Determine the (X, Y) coordinate at the center of the cell enclosing the given text.  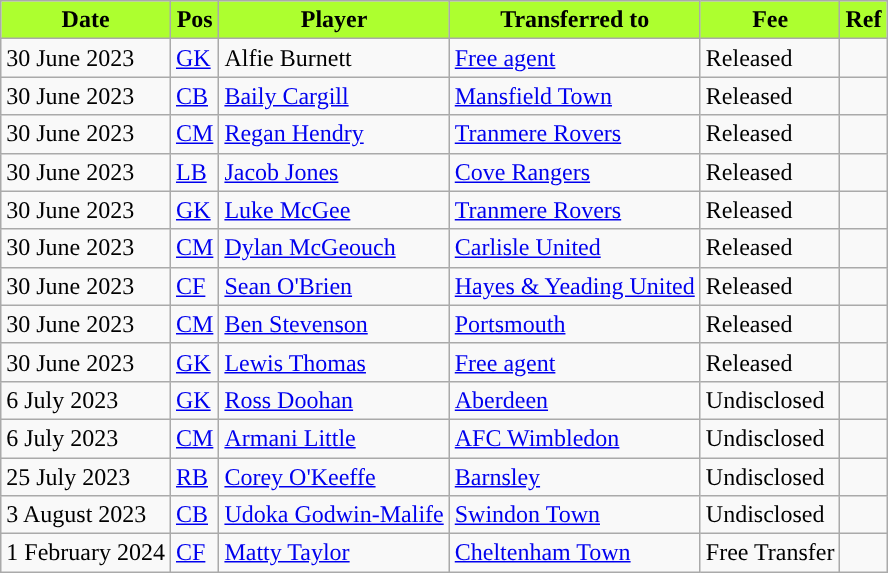
Player (334, 20)
25 July 2023 (86, 477)
Ref (864, 20)
Mansfield Town (574, 96)
Swindon Town (574, 515)
Ross Doohan (334, 400)
Hayes & Yeading United (574, 286)
1 February 2024 (86, 553)
Regan Hendry (334, 134)
Baily Cargill (334, 96)
Udoka Godwin-Malife (334, 515)
Jacob Jones (334, 172)
Cheltenham Town (574, 553)
Transferred to (574, 20)
Corey O'Keeffe (334, 477)
RB (194, 477)
Aberdeen (574, 400)
3 August 2023 (86, 515)
AFC Wimbledon (574, 438)
Dylan McGeouch (334, 248)
Carlisle United (574, 248)
Sean O'Brien (334, 286)
Ben Stevenson (334, 324)
Cove Rangers (574, 172)
Matty Taylor (334, 553)
Portsmouth (574, 324)
Fee (770, 20)
Luke McGee (334, 210)
Free Transfer (770, 553)
Armani Little (334, 438)
LB (194, 172)
Lewis Thomas (334, 362)
Date (86, 20)
Pos (194, 20)
Barnsley (574, 477)
Alfie Burnett (334, 58)
